Pinpoint the cell where the given text exists, returning its (X, Y) midpoint coordinate. 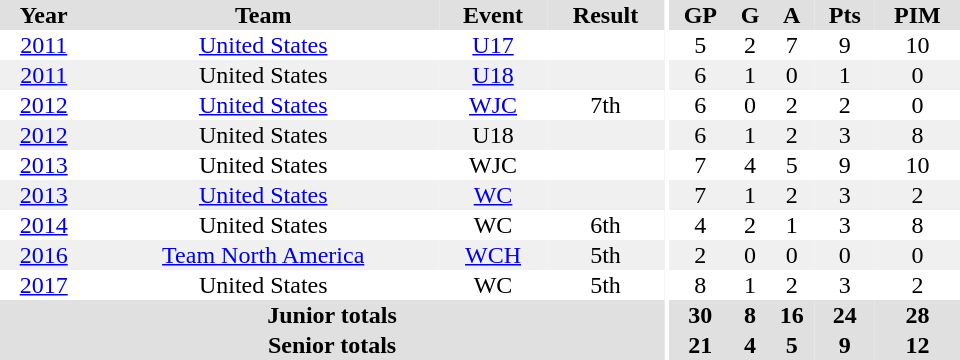
12 (918, 345)
Team North America (263, 255)
Team (263, 15)
2017 (44, 285)
28 (918, 315)
A (792, 15)
Senior totals (332, 345)
WCH (493, 255)
6th (606, 225)
24 (845, 315)
16 (792, 315)
Junior totals (332, 315)
21 (700, 345)
2016 (44, 255)
PIM (918, 15)
Event (493, 15)
Result (606, 15)
Pts (845, 15)
7th (606, 105)
G (750, 15)
GP (700, 15)
Year (44, 15)
U17 (493, 45)
2014 (44, 225)
30 (700, 315)
